Pinpoint the cell where the given text exists, returning its (X, Y) midpoint coordinate. 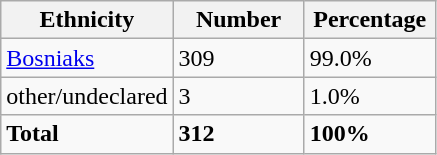
3 (238, 96)
Total (87, 134)
Bosniaks (87, 58)
Percentage (370, 20)
312 (238, 134)
Ethnicity (87, 20)
other/undeclared (87, 96)
1.0% (370, 96)
309 (238, 58)
99.0% (370, 58)
Number (238, 20)
100% (370, 134)
